Output the [x, y] coordinate of the center of the cell containing the given text.  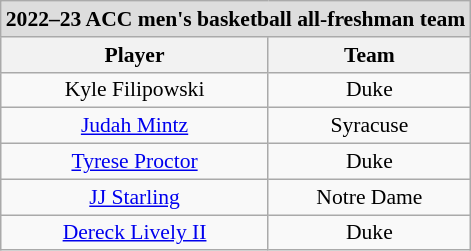
Dereck Lively II [135, 233]
2022–23 ACC men's basketball all-freshman team [236, 19]
JJ Starling [135, 197]
Kyle Filipowski [135, 90]
Tyrese Proctor [135, 162]
Player [135, 55]
Syracuse [369, 126]
Team [369, 55]
Judah Mintz [135, 126]
Notre Dame [369, 197]
